Scan for the cell matching the given text and deliver its (X, Y) coordinate at center. 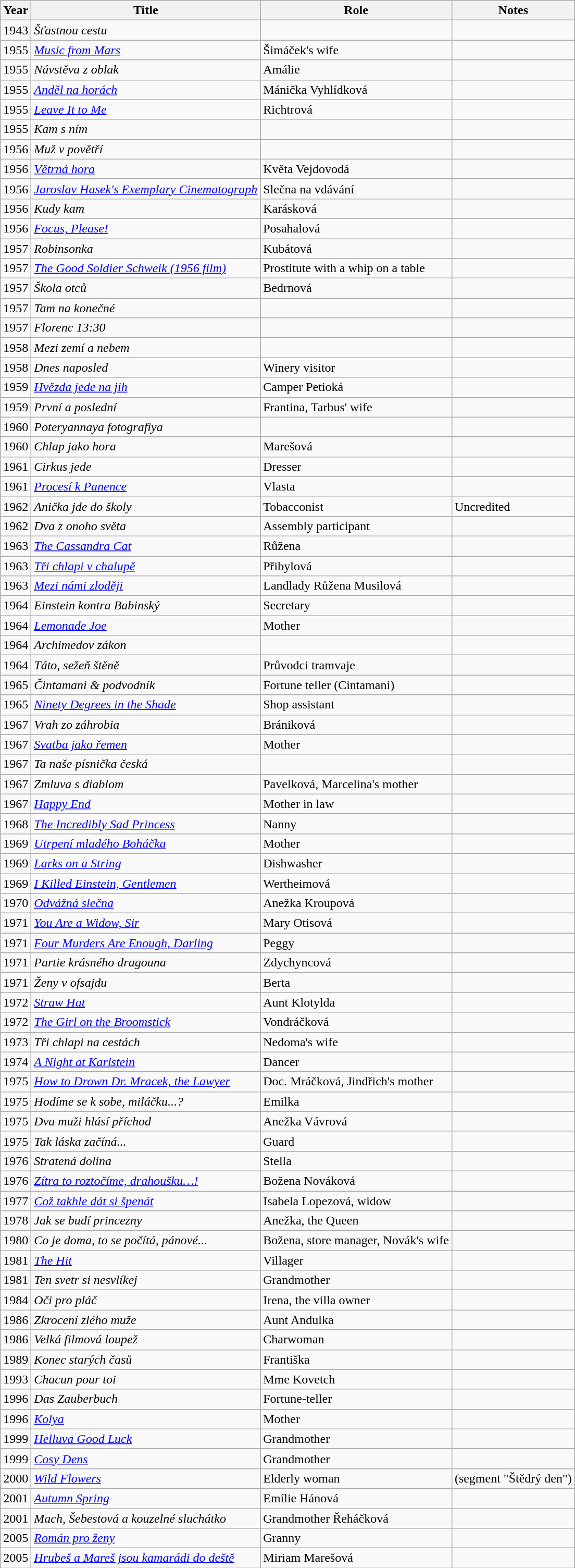
Román pro ženy (146, 1538)
Year (16, 10)
Poteryannaya fotografiya (146, 427)
Miriam Marešová (356, 1558)
The Hit (146, 1260)
Jaroslav Hasek's Exemplary Cinematograph (146, 189)
Landlady Růžena Musilová (356, 586)
Shop assistant (356, 705)
Tři chlapi na cestách (146, 1042)
Ženy v ofsajdu (146, 983)
1980 (16, 1241)
Průvodci tramvaje (356, 665)
Fortune teller (Cintamani) (356, 685)
A Night at Karlstein (146, 1062)
Utrpení mladého Boháčka (146, 843)
Božena Nováková (356, 1181)
Velká filmová loupež (146, 1340)
Odvážná slečna (146, 903)
Ninety Degrees in the Shade (146, 705)
Františka (356, 1359)
Anežka, the Queen (356, 1221)
Zdychyncová (356, 963)
Co je doma, to se počítá, pánové... (146, 1241)
Anděl na horách (146, 90)
Peggy (356, 943)
Mme Kovetch (356, 1379)
1978 (16, 1221)
Straw Hat (146, 1002)
1974 (16, 1062)
Nanny (356, 824)
Procesí k Panence (146, 486)
Frantina, Tarbus' wife (356, 407)
Partie krásného dragouna (146, 963)
Camper Petioká (356, 387)
1984 (16, 1300)
Vlasta (356, 486)
Slečna na vdávání (356, 189)
Florenc 13:30 (146, 328)
Zítra to roztočíme, drahoušku…! (146, 1181)
Hvězda jede na jih (146, 387)
1943 (16, 30)
Cirkus jede (146, 467)
Cosy Dens (146, 1459)
Dva muži hlásí příchod (146, 1121)
1989 (16, 1359)
The Cassandra Cat (146, 546)
Fortune-teller (356, 1399)
Chacun pour toi (146, 1379)
The Incredibly Sad Princess (146, 824)
Zmluva s diablom (146, 784)
Villager (356, 1260)
Mánička Vyhlídková (356, 90)
Granny (356, 1538)
Bedrnová (356, 288)
1993 (16, 1379)
Větrná hora (146, 169)
1977 (16, 1200)
Zkrocení zlého muže (146, 1320)
Hodíme se k sobe, miláčku...? (146, 1101)
Robinsonka (146, 249)
Anežka Kroupová (356, 903)
Škola otců (146, 288)
Dnes naposled (146, 367)
Prostitute with a whip on a table (356, 268)
Brániková (356, 725)
You Are a Widow, Sir (146, 923)
Hrubeš a Mareš jsou kamarádi do deště (146, 1558)
Kubátová (356, 249)
Růžena (356, 546)
Secretary (356, 606)
Marešová (356, 447)
Wild Flowers (146, 1478)
Archimedov zákon (146, 645)
Kam s ním (146, 129)
1970 (16, 903)
Vrah zo záhrobia (146, 725)
Mezi námi zloději (146, 586)
1973 (16, 1042)
Mezi zemí a nebem (146, 348)
Dresser (356, 467)
Pavelková, Marcelina's mother (356, 784)
Návstěva z oblak (146, 70)
Anežka Vávrová (356, 1121)
Mach, Šebestová a kouzelné sluchátko (146, 1518)
Grandmother Řeháčková (356, 1518)
Charwoman (356, 1340)
Ten svetr si nesvlíkej (146, 1280)
Four Murders Are Enough, Darling (146, 943)
Šťastnou cestu (146, 30)
Lemonade Joe (146, 626)
Vondráčková (356, 1022)
Šimáček's wife (356, 50)
Tak láska začíná... (146, 1141)
Winery visitor (356, 367)
Larks on a String (146, 863)
Uncredited (513, 506)
(segment "Štědrý den") (513, 1478)
Aunt Klotylda (356, 1002)
Anička jde do školy (146, 506)
Emílie Hánová (356, 1498)
Guard (356, 1141)
Dancer (356, 1062)
The Good Soldier Schweik (1956 film) (146, 268)
Autumn Spring (146, 1498)
Nedoma's wife (356, 1042)
Ta naše písnička česká (146, 764)
Stella (356, 1161)
Music from Mars (146, 50)
Mother in law (356, 804)
První a poslední (146, 407)
Tři chlapi v chalupě (146, 566)
Amálie (356, 70)
Leave It to Me (146, 109)
Konec starých časů (146, 1359)
Assembly participant (356, 526)
Svatba jako řemen (146, 744)
Přibylová (356, 566)
Muž v povětří (146, 149)
Květa Vejdovodá (356, 169)
Irena, the villa owner (356, 1300)
Wertheimová (356, 884)
Posahalová (356, 228)
Jak se budí princezny (146, 1221)
Stratená dolina (146, 1161)
I Killed Einstein, Gentlemen (146, 884)
Happy End (146, 804)
Kudy kam (146, 209)
Kolya (146, 1419)
The Girl on the Broomstick (146, 1022)
Doc. Mráčková, Jindřich's mother (356, 1082)
Helluva Good Luck (146, 1439)
Tam na konečné (146, 308)
Title (146, 10)
Což takhle dát si špenát (146, 1200)
Čintamani & podvodník (146, 685)
Berta (356, 983)
Mary Otisová (356, 923)
Aunt Andulka (356, 1320)
Karásková (356, 209)
Božena, store manager, Novák's wife (356, 1241)
Notes (513, 10)
Einstein kontra Babinský (146, 606)
Tobacconist (356, 506)
Táto, sežeň štěně (146, 665)
Elderly woman (356, 1478)
Dva z onoho světa (146, 526)
Richtrová (356, 109)
How to Drown Dr. Mracek, the Lawyer (146, 1082)
Role (356, 10)
1968 (16, 824)
Focus, Please! (146, 228)
Oči pro pláč (146, 1300)
Chlap jako hora (146, 447)
Dishwasher (356, 863)
Isabela Lopezová, widow (356, 1200)
Das Zauberbuch (146, 1399)
2000 (16, 1478)
Emilka (356, 1101)
